Scan for the cell matching the given text and deliver its (X, Y) coordinate at center. 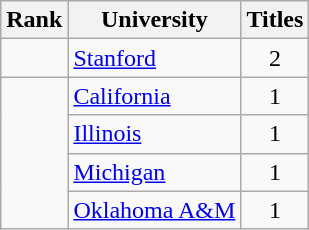
Titles (275, 20)
Rank (34, 20)
California (154, 96)
Illinois (154, 134)
University (154, 20)
Stanford (154, 58)
2 (275, 58)
Oklahoma A&M (154, 210)
Michigan (154, 172)
